Identify which cell holds the provided text, then report its [x, y] central coordinate. 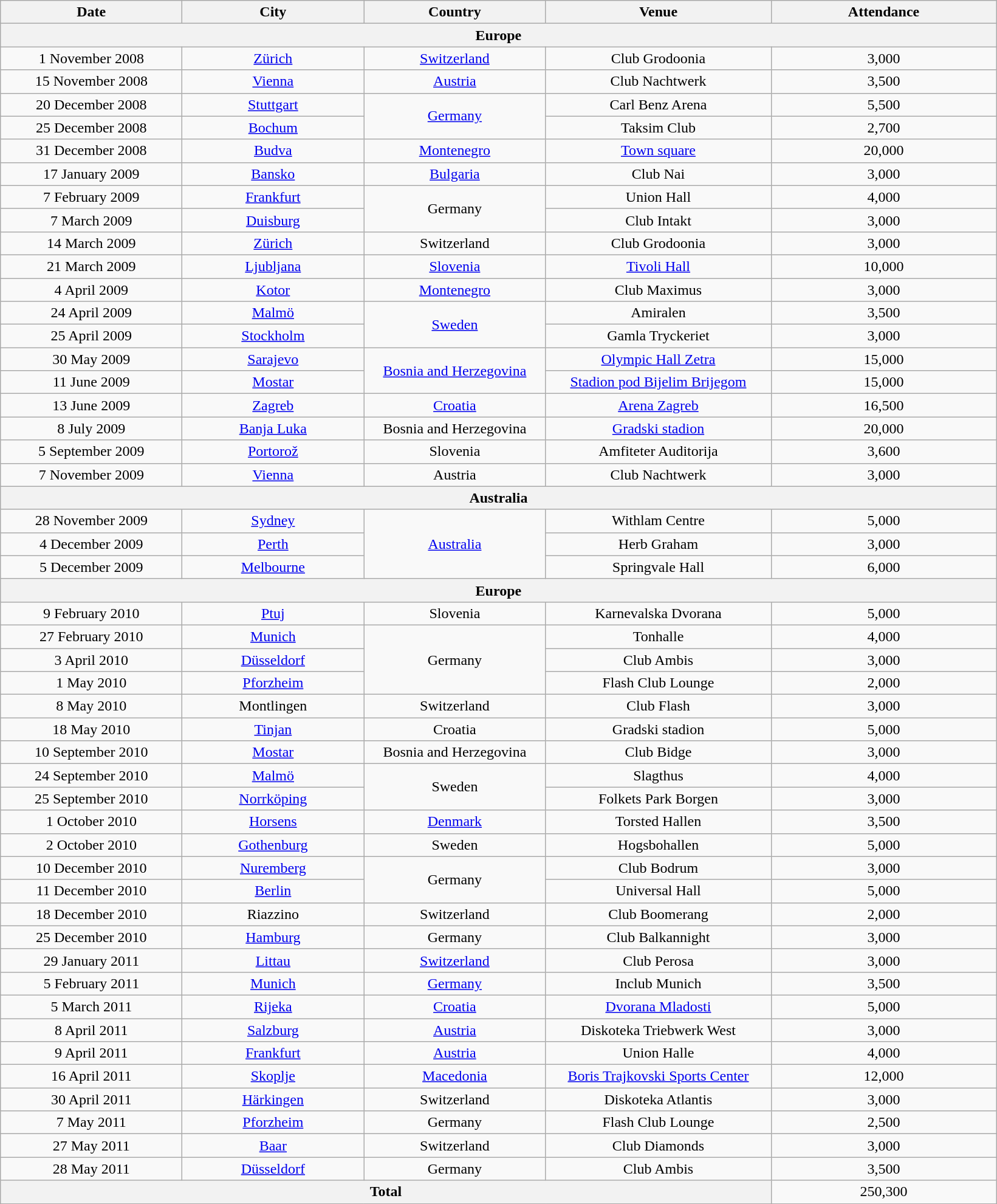
Bochum [273, 128]
14 March 2009 [91, 243]
Olympic Hall Zetra [659, 359]
2,500 [883, 1123]
Town square [659, 151]
Bansko [273, 174]
Dvorana Mladosti [659, 1006]
Arena Zagreb [659, 405]
Universal Hall [659, 891]
25 April 2009 [91, 336]
Melbourne [273, 567]
Norrköping [273, 799]
Club Diamonds [659, 1146]
Budva [273, 151]
Club Perosa [659, 960]
6,000 [883, 567]
Hamburg [273, 937]
Withlam Centre [659, 521]
Skoplje [273, 1076]
2,700 [883, 128]
Nuremberg [273, 868]
11 December 2010 [91, 891]
Club Intakt [659, 220]
7 November 2009 [91, 475]
Littau [273, 960]
Torsted Hallen [659, 822]
Diskoteka Atlantis [659, 1099]
Denmark [454, 822]
Boris Trajkovski Sports Center [659, 1076]
Kotor [273, 290]
17 January 2009 [91, 174]
Karnevalska Dvorana [659, 613]
Club Bidge [659, 752]
Tinjan [273, 729]
18 May 2010 [91, 729]
Carl Benz Arena [659, 105]
29 January 2011 [91, 960]
Club Bodrum [659, 868]
30 April 2011 [91, 1099]
25 December 2010 [91, 937]
4 December 2009 [91, 544]
Inclub Munich [659, 983]
Zagreb [273, 405]
Sarajevo [273, 359]
Riazzino [273, 914]
Venue [659, 12]
Rijeka [273, 1006]
9 April 2011 [91, 1053]
25 September 2010 [91, 799]
18 December 2010 [91, 914]
24 April 2009 [91, 313]
Macedonia [454, 1076]
Amfiteter Auditorija [659, 452]
8 April 2011 [91, 1030]
Amiralen [659, 313]
5 February 2011 [91, 983]
28 May 2011 [91, 1169]
Horsens [273, 822]
5 March 2011 [91, 1006]
Union Hall [659, 197]
16,500 [883, 405]
Folkets Park Borgen [659, 799]
Hogsbohallen [659, 845]
21 March 2009 [91, 266]
Härkingen [273, 1099]
8 May 2010 [91, 706]
27 February 2010 [91, 636]
Club Flash [659, 706]
Bulgaria [454, 174]
Tonhalle [659, 636]
Herb Graham [659, 544]
Perth [273, 544]
15 November 2008 [91, 81]
Attendance [883, 12]
10 September 2010 [91, 752]
1 October 2010 [91, 822]
3 April 2010 [91, 659]
Taksim Club [659, 128]
28 November 2009 [91, 521]
Gothenburg [273, 845]
27 May 2011 [91, 1146]
Club Maximus [659, 290]
5,500 [883, 105]
Stuttgart [273, 105]
Club Nai [659, 174]
Montlingen [273, 706]
20 December 2008 [91, 105]
1 November 2008 [91, 58]
10,000 [883, 266]
Springvale Hall [659, 567]
7 March 2009 [91, 220]
13 June 2009 [91, 405]
24 September 2010 [91, 776]
8 July 2009 [91, 428]
Duisburg [273, 220]
Total [386, 1192]
Portorož [273, 452]
30 May 2009 [91, 359]
3,600 [883, 452]
Diskoteka Triebwerk West [659, 1030]
Ljubljana [273, 266]
1 May 2010 [91, 683]
2 October 2010 [91, 845]
Slagthus [659, 776]
Union Halle [659, 1053]
7 February 2009 [91, 197]
Berlin [273, 891]
5 December 2009 [91, 567]
Country [454, 12]
Salzburg [273, 1030]
11 June 2009 [91, 382]
5 September 2009 [91, 452]
250,300 [883, 1192]
Banja Luka [273, 428]
City [273, 12]
31 December 2008 [91, 151]
Club Balkannight [659, 937]
Gamla Tryckeriet [659, 336]
Date [91, 12]
25 December 2008 [91, 128]
16 April 2011 [91, 1076]
Tivoli Hall [659, 266]
Ptuj [273, 613]
10 December 2010 [91, 868]
7 May 2011 [91, 1123]
Baar [273, 1146]
12,000 [883, 1076]
Stockholm [273, 336]
Sydney [273, 521]
4 April 2009 [91, 290]
Stadion pod Bijelim Brijegom [659, 382]
Club Boomerang [659, 914]
9 February 2010 [91, 613]
